Capture the cell that displays the provided text and extract its [X, Y] central coordinate. 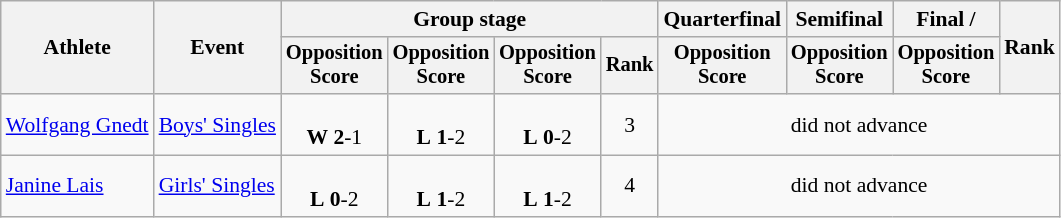
Girls' Singles [218, 186]
W 2-1 [334, 124]
Semifinal [840, 19]
Final / [946, 19]
Event [218, 48]
4 [630, 186]
Athlete [78, 48]
Janine Lais [78, 186]
3 [630, 124]
Wolfgang Gnedt [78, 124]
Boys' Singles [218, 124]
Group stage [470, 19]
Quarterfinal [722, 19]
